Extract the [x, y] coordinate from the center of the cell holding the provided text.  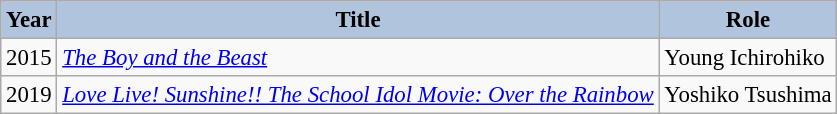
Love Live! Sunshine!! The School Idol Movie: Over the Rainbow [358, 95]
2015 [29, 58]
Title [358, 20]
2019 [29, 95]
Role [748, 20]
Young Ichirohiko [748, 58]
Yoshiko Tsushima [748, 95]
The Boy and the Beast [358, 58]
Year [29, 20]
